Capture the cell that displays the provided text and extract its (X, Y) central coordinate. 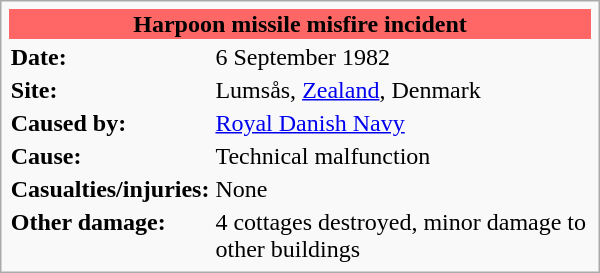
Technical malfunction (402, 156)
Royal Danish Navy (402, 123)
Lumsås, Zealand, Denmark (402, 90)
Date: (110, 57)
Caused by: (110, 123)
Cause: (110, 156)
Site: (110, 90)
4 cottages destroyed, minor damage to other buildings (402, 236)
Casualties/injuries: (110, 189)
None (402, 189)
Harpoon missile misfire incident (300, 24)
6 September 1982 (402, 57)
Other damage: (110, 236)
